Locate the cell with the specified text and output its [X, Y] center coordinate. 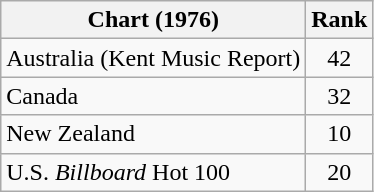
Rank [340, 20]
U.S. Billboard Hot 100 [154, 172]
Australia (Kent Music Report) [154, 58]
10 [340, 134]
Chart (1976) [154, 20]
Canada [154, 96]
32 [340, 96]
New Zealand [154, 134]
42 [340, 58]
20 [340, 172]
